Identify which cell holds the provided text, then report its (x, y) central coordinate. 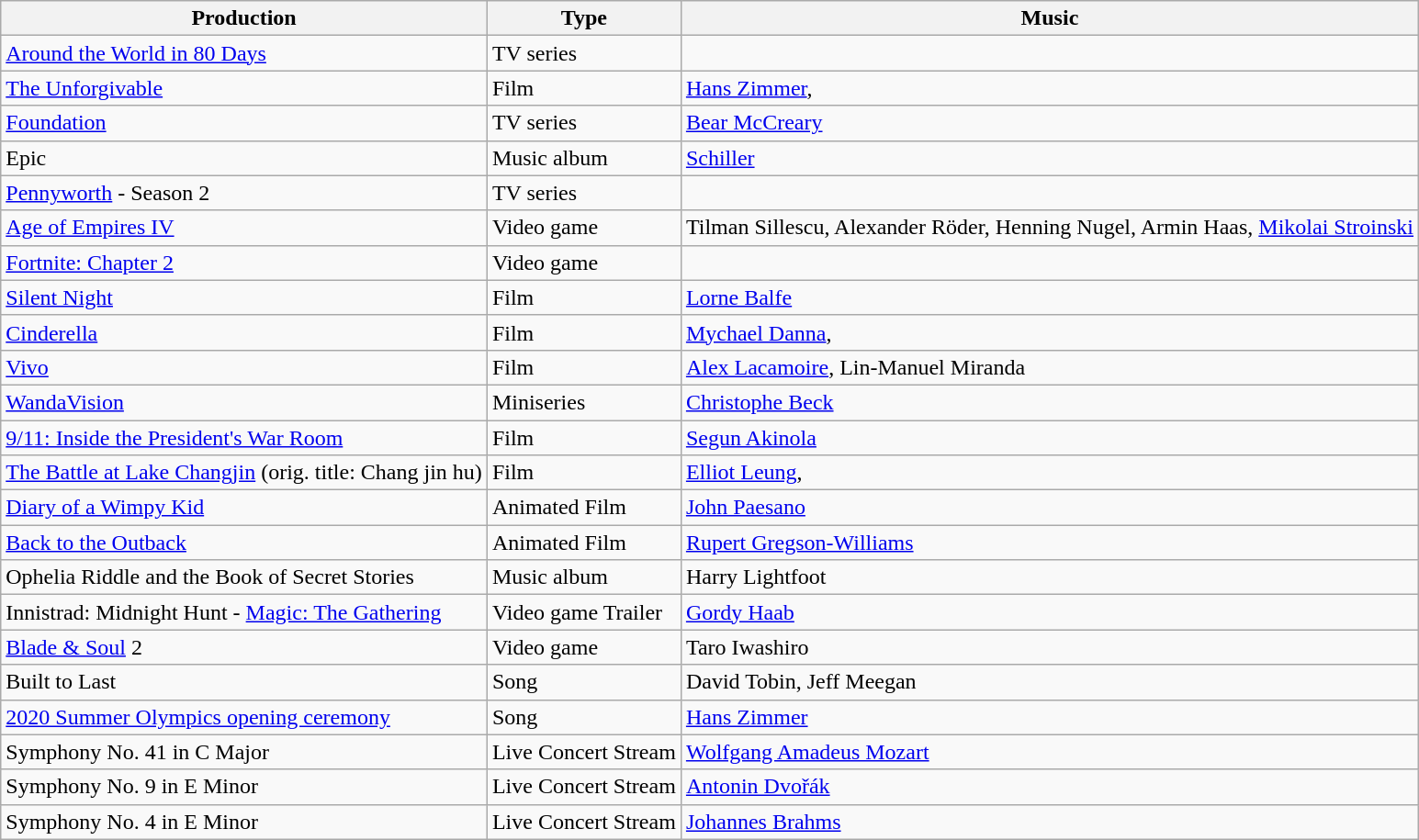
The Unforgivable (244, 88)
Ophelia Riddle and the Book of Secret Stories (244, 577)
Tilman Sillescu, Alexander Röder, Henning Nugel, Armin Haas, Mikolai Stroinski (1049, 228)
2020 Summer Olympics opening ceremony (244, 717)
Taro Iwashiro (1049, 647)
Blade & Soul 2 (244, 647)
Video game Trailer (584, 612)
Mychael Danna, (1049, 332)
Diary of a Wimpy Kid (244, 508)
Schiller (1049, 158)
Foundation (244, 123)
Age of Empires IV (244, 228)
Bear McCreary (1049, 123)
Production (244, 18)
David Tobin, Jeff Meegan (1049, 682)
Gordy Haab (1049, 612)
Miniseries (584, 402)
Elliot Leung, (1049, 473)
Cinderella (244, 332)
WandaVision (244, 402)
Back to the Outback (244, 543)
Fortnite: Chapter 2 (244, 263)
Hans Zimmer, (1049, 88)
Around the World in 80 Days (244, 53)
Symphony No. 4 in E Minor (244, 822)
Hans Zimmer (1049, 717)
Music (1049, 18)
Built to Last (244, 682)
Antonin Dvořák (1049, 787)
9/11: Inside the President's War Room (244, 438)
Innistrad: Midnight Hunt - Magic: The Gathering (244, 612)
Type (584, 18)
Segun Akinola (1049, 438)
Silent Night (244, 297)
The Battle at Lake Changjin (orig. title: Chang jin hu) (244, 473)
Lorne Balfe (1049, 297)
Pennyworth - Season 2 (244, 193)
Vivo (244, 367)
Epic (244, 158)
John Paesano (1049, 508)
Alex Lacamoire, Lin-Manuel Miranda (1049, 367)
Christophe Beck (1049, 402)
Symphony No. 9 in E Minor (244, 787)
Symphony No. 41 in C Major (244, 752)
Harry Lightfoot (1049, 577)
Wolfgang Amadeus Mozart (1049, 752)
Rupert Gregson-Williams (1049, 543)
Johannes Brahms (1049, 822)
